Return the (X, Y) coordinate for the center point of the cell that contains the specified text.  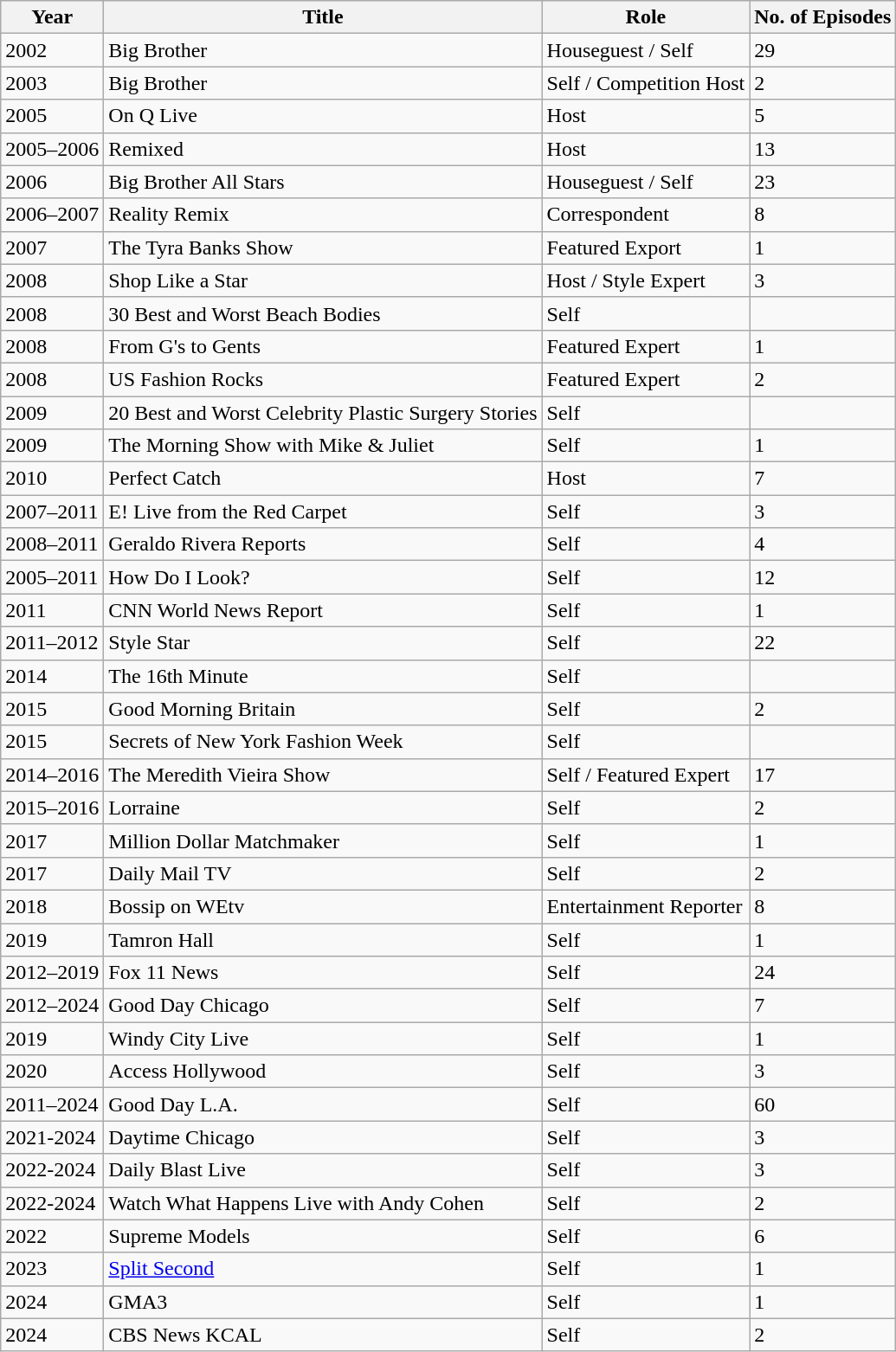
No. of Episodes (822, 17)
The Meredith Vieira Show (323, 775)
Lorraine (323, 808)
60 (822, 1104)
Split Second (323, 1269)
Windy City Live (323, 1039)
2005 (52, 116)
The 16th Minute (323, 676)
Million Dollar Matchmaker (323, 840)
Supreme Models (323, 1236)
Secrets of New York Fashion Week (323, 742)
Role (646, 17)
2011–2012 (52, 643)
29 (822, 50)
2011 (52, 610)
The Tyra Banks Show (323, 248)
Entertainment Reporter (646, 906)
4 (822, 544)
22 (822, 643)
23 (822, 182)
2002 (52, 50)
2007 (52, 248)
2005–2011 (52, 577)
Big Brother All Stars (323, 182)
Daytime Chicago (323, 1137)
US Fashion Rocks (323, 379)
Access Hollywood (323, 1072)
2006–2007 (52, 215)
2012–2019 (52, 973)
Year (52, 17)
24 (822, 973)
CBS News KCAL (323, 1335)
E! Live from the Red Carpet (323, 512)
2022 (52, 1236)
Good Morning Britain (323, 709)
2010 (52, 479)
2014 (52, 676)
Host / Style Expert (646, 280)
Daily Blast Live (323, 1170)
2011–2024 (52, 1104)
2021-2024 (52, 1137)
Daily Mail TV (323, 873)
17 (822, 775)
Style Star (323, 643)
2018 (52, 906)
Remixed (323, 149)
Good Day Chicago (323, 1006)
Good Day L.A. (323, 1104)
2005–2006 (52, 149)
2020 (52, 1072)
2007–2011 (52, 512)
Watch What Happens Live with Andy Cohen (323, 1203)
On Q Live (323, 116)
30 Best and Worst Beach Bodies (323, 313)
Correspondent (646, 215)
Title (323, 17)
Self / Competition Host (646, 83)
Fox 11 News (323, 973)
20 Best and Worst Celebrity Plastic Surgery Stories (323, 413)
Tamron Hall (323, 939)
Geraldo Rivera Reports (323, 544)
Self / Featured Expert (646, 775)
2023 (52, 1269)
12 (822, 577)
Reality Remix (323, 215)
How Do I Look? (323, 577)
Perfect Catch (323, 479)
CNN World News Report (323, 610)
From G's to Gents (323, 346)
5 (822, 116)
2008–2011 (52, 544)
Bossip on WEtv (323, 906)
2015–2016 (52, 808)
6 (822, 1236)
GMA3 (323, 1302)
The Morning Show with Mike & Juliet (323, 446)
2014–2016 (52, 775)
13 (822, 149)
Featured Export (646, 248)
Shop Like a Star (323, 280)
2003 (52, 83)
2012–2024 (52, 1006)
2006 (52, 182)
